Provide the (x, y) coordinate of the cell's center where the given text is located.  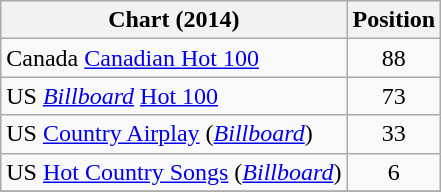
88 (394, 58)
Chart (2014) (174, 20)
US Hot Country Songs (Billboard) (174, 172)
6 (394, 172)
Position (394, 20)
US Country Airplay (Billboard) (174, 134)
Canada Canadian Hot 100 (174, 58)
73 (394, 96)
33 (394, 134)
US Billboard Hot 100 (174, 96)
